Capture the cell that displays the provided text and extract its [x, y] central coordinate. 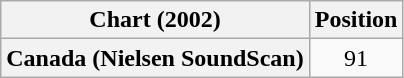
Canada (Nielsen SoundScan) [155, 58]
91 [356, 58]
Chart (2002) [155, 20]
Position [356, 20]
